Return [X, Y] of the center of cell containing provided text 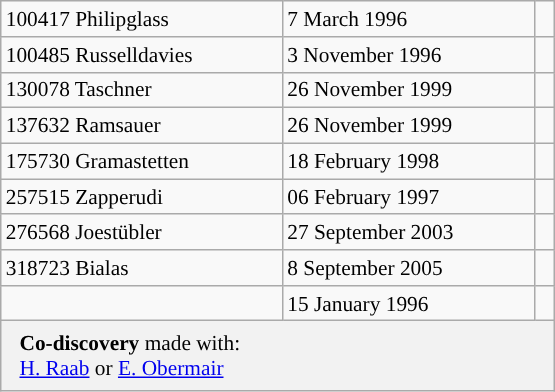
Co-discovery made with: H. Raab or E. Obermair [278, 356]
130078 Taschner [142, 90]
8 September 2005 [408, 268]
276568 Joestübler [142, 232]
100485 Russelldavies [142, 55]
257515 Zapperudi [142, 197]
7 March 1996 [408, 19]
137632 Ramsauer [142, 126]
100417 Philipglass [142, 19]
3 November 1996 [408, 55]
175730 Gramastetten [142, 161]
15 January 1996 [408, 303]
06 February 1997 [408, 197]
18 February 1998 [408, 161]
318723 Bialas [142, 268]
27 September 2003 [408, 232]
